Provide the [X, Y] coordinate of the cell's center where the given text is located.  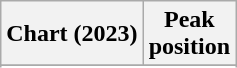
Chart (2023) [72, 34]
Peakposition [189, 34]
